Provide the [x, y] coordinate of the cell's center where the given text is located.  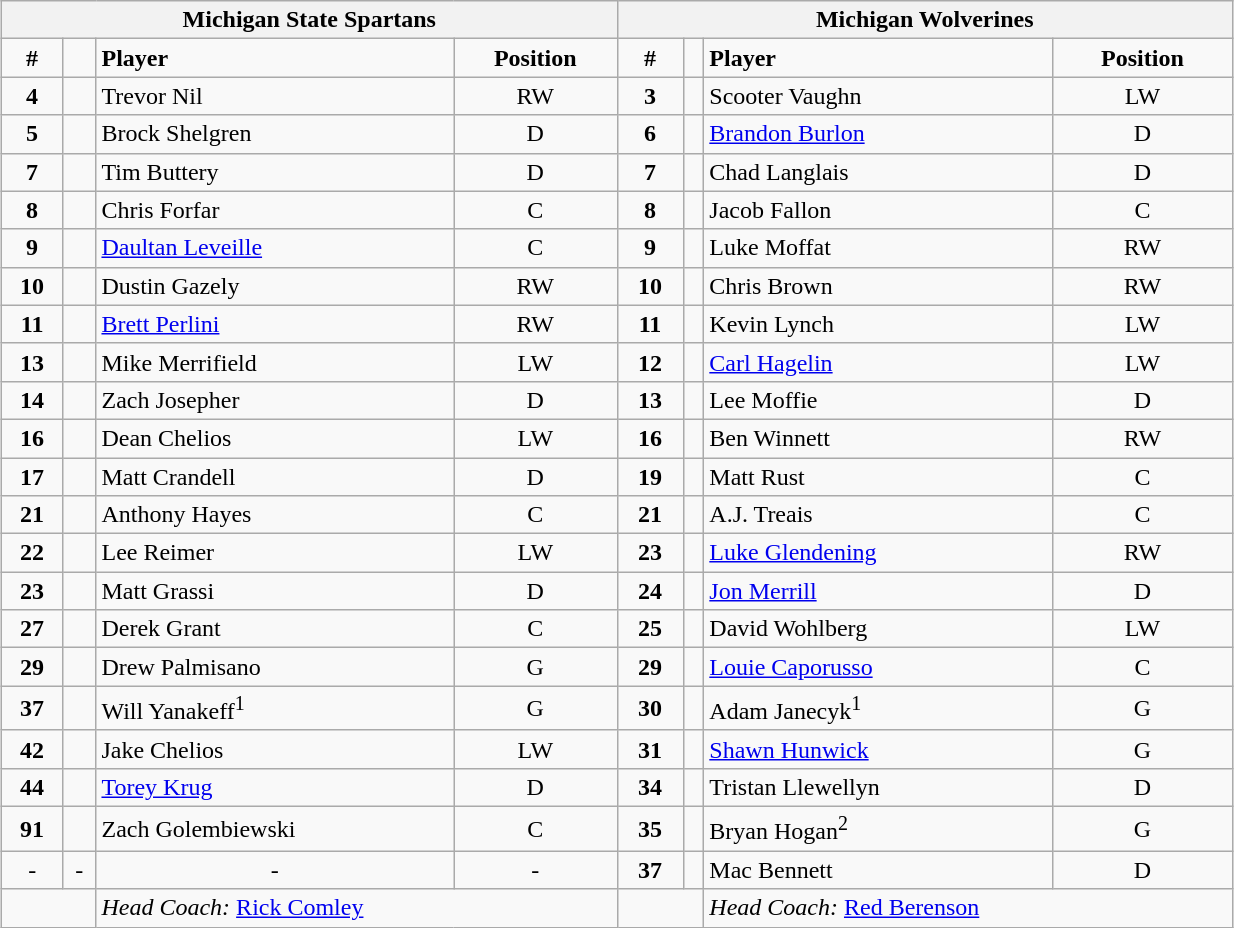
Zach Golembiewski [275, 830]
91 [32, 830]
Head Coach: Rick Comley [356, 908]
Chad Langlais [878, 172]
35 [650, 830]
Daultan Leveille [275, 248]
6 [650, 134]
14 [32, 400]
Scooter Vaughn [878, 96]
Mike Merrifield [275, 362]
Jacob Fallon [878, 210]
Michigan Wolverines [924, 20]
19 [650, 477]
25 [650, 629]
Head Coach: Red Berenson [968, 908]
Drew Palmisano [275, 667]
31 [650, 749]
Matt Rust [878, 477]
A.J. Treais [878, 515]
Zach Josepher [275, 400]
Luke Glendening [878, 553]
12 [650, 362]
Brock Shelgren [275, 134]
Tristan Llewellyn [878, 787]
Ben Winnett [878, 438]
Matt Crandell [275, 477]
Derek Grant [275, 629]
Michigan State Spartans [310, 20]
Brandon Burlon [878, 134]
4 [32, 96]
Louie Caporusso [878, 667]
Chris Brown [878, 286]
Mac Bennett [878, 870]
Dean Chelios [275, 438]
44 [32, 787]
Jon Merrill [878, 591]
22 [32, 553]
David Wohlberg [878, 629]
30 [650, 708]
3 [650, 96]
Shawn Hunwick [878, 749]
Torey Krug [275, 787]
Carl Hagelin [878, 362]
Matt Grassi [275, 591]
Will Yanakeff1 [275, 708]
Lee Moffie [878, 400]
27 [32, 629]
34 [650, 787]
Adam Janecyk1 [878, 708]
Chris Forfar [275, 210]
Anthony Hayes [275, 515]
Lee Reimer [275, 553]
42 [32, 749]
Luke Moffat [878, 248]
Bryan Hogan2 [878, 830]
Trevor Nil [275, 96]
Tim Buttery [275, 172]
24 [650, 591]
Brett Perlini [275, 324]
17 [32, 477]
Dustin Gazely [275, 286]
5 [32, 134]
Jake Chelios [275, 749]
Kevin Lynch [878, 324]
